Output the (x, y) coordinate of the center of the cell containing the given text.  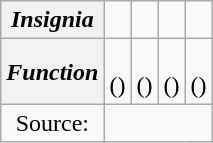
Function (52, 72)
Insignia (52, 20)
Source: (52, 123)
